Extract the [X, Y] coordinate from the center of the cell holding the provided text.  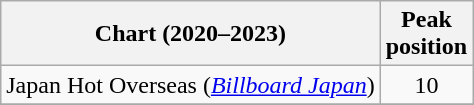
Peakposition [426, 34]
Japan Hot Overseas (Billboard Japan) [190, 85]
10 [426, 85]
Chart (2020–2023) [190, 34]
